Detect which cell encompasses the target text, then output its [X, Y] center coordinate. 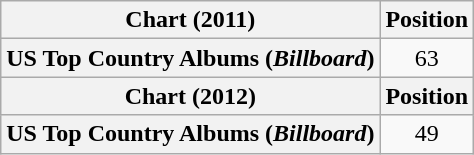
Chart (2011) [190, 20]
49 [427, 134]
Chart (2012) [190, 96]
63 [427, 58]
